Detect which cell encompasses the target text, then output its (X, Y) center coordinate. 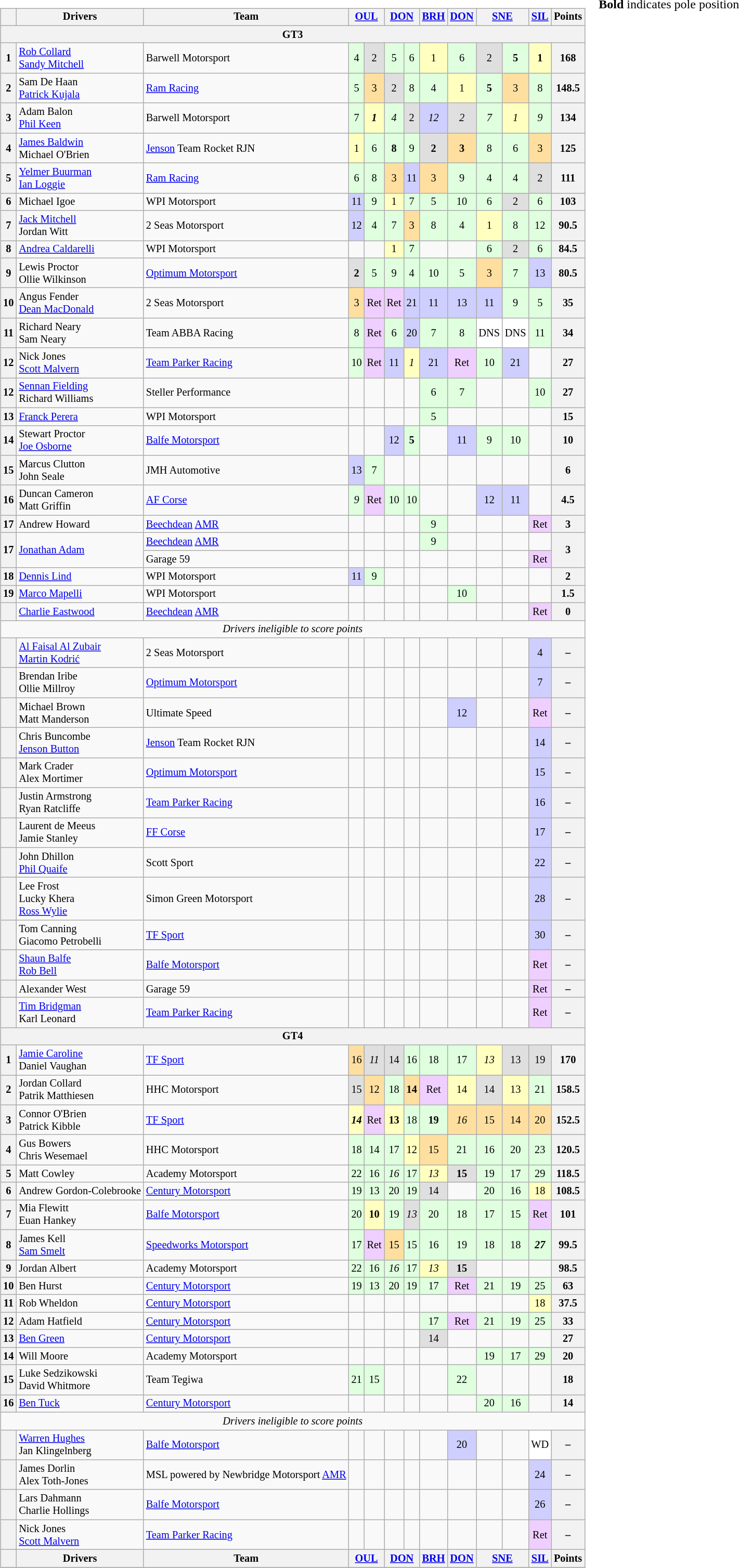
Andrew Gordon-Colebrooke (80, 1191)
Charlie Eastwood (80, 611)
34 (568, 333)
26 (540, 1505)
Gus Bowers Chris Wesemael (80, 1150)
Al Faisal Al Zubair Martin Kodrić (80, 653)
Steller Performance (247, 393)
Marcus Clutton John Seale (80, 471)
Sam De Haan Patrick Kujala (80, 88)
Speedworks Motorsport (247, 1245)
111 (568, 178)
Rob Wheldon (80, 1303)
James Kell Sam Smelt (80, 1245)
Tim Bridgman Karl Leonard (80, 1013)
0 (568, 611)
28 (540, 899)
168 (568, 58)
Will Moore (80, 1356)
Jordan Albert (80, 1269)
Richard Neary Sam Neary (80, 333)
35 (568, 303)
Adam Balon Phil Keen (80, 118)
Lars Dahmann Charlie Hollings (80, 1505)
Jack Mitchell Jordan Witt (80, 226)
Dennis Lind (80, 577)
Ultimate Speed (247, 713)
90.5 (568, 226)
Chris Buncombe Jenson Button (80, 743)
Jordan Collard Patrik Matthiesen (80, 1090)
Shaun Balfe Rob Bell (80, 965)
Ben Green (80, 1339)
Justin Armstrong Ryan Ratcliffe (80, 803)
33 (568, 1321)
84.5 (568, 250)
101 (568, 1215)
Ben Hurst (80, 1286)
24 (540, 1475)
Marco Mapelli (80, 594)
118.5 (568, 1174)
Rob Collard Sandy Mitchell (80, 58)
Michael Brown Matt Manderson (80, 713)
John Dhillon Phil Quaife (80, 863)
Andrew Howard (80, 524)
Luke Sedzikowski David Whitmore (80, 1380)
James Baldwin Michael O'Brien (80, 148)
Andrea Caldarelli (80, 250)
103 (568, 202)
Mia Flewitt Euan Hankey (80, 1215)
108.5 (568, 1191)
WD (540, 1445)
JMH Automotive (247, 471)
Team Tegiwa (247, 1380)
99.5 (568, 1245)
Adam Hatfield (80, 1321)
80.5 (568, 273)
GT4 (292, 1036)
GT3 (292, 34)
Stewart Proctor Joe Osborne (80, 440)
Connor O'Brien Patrick Kibble (80, 1120)
30 (540, 935)
Warren Hughes Jan Klingelnberg (80, 1445)
125 (568, 148)
FF Corse (247, 833)
Matt Cowley (80, 1174)
Laurent de Meeus Jamie Stanley (80, 833)
AF Corse (247, 500)
Brendan Iribe Ollie Millroy (80, 683)
Lewis Proctor Ollie Wilkinson (80, 273)
Team ABBA Racing (247, 333)
MSL powered by Newbridge Motorsport AMR (247, 1475)
158.5 (568, 1090)
James Dorlin Alex Toth-Jones (80, 1475)
37.5 (568, 1303)
Sennan Fielding Richard Williams (80, 393)
98.5 (568, 1269)
4.5 (568, 500)
Alexander West (80, 989)
1.5 (568, 594)
Michael Igoe (80, 202)
152.5 (568, 1120)
148.5 (568, 88)
120.5 (568, 1150)
Franck Perera (80, 416)
Yelmer Buurman Ian Loggie (80, 178)
134 (568, 118)
Simon Green Motorsport (247, 899)
Tom Canning Giacomo Petrobelli (80, 935)
Ben Tuck (80, 1404)
Jonathan Adam (80, 550)
Scott Sport (247, 863)
Jamie Caroline Daniel Vaughan (80, 1060)
Lee Frost Lucky Khera Ross Wylie (80, 899)
23 (540, 1150)
63 (568, 1286)
Angus Fender Dean MacDonald (80, 303)
Mark Crader Alex Mortimer (80, 773)
Duncan Cameron Matt Griffin (80, 500)
170 (568, 1060)
